For the text-containing cell, return its midpoint in (x, y) coordinate format. 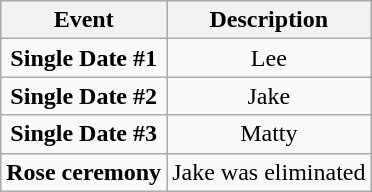
Rose ceremony (84, 172)
Jake was eliminated (269, 172)
Description (269, 20)
Lee (269, 58)
Jake (269, 96)
Single Date #1 (84, 58)
Matty (269, 134)
Single Date #2 (84, 96)
Single Date #3 (84, 134)
Event (84, 20)
